Return [X, Y] of the center of cell containing provided text 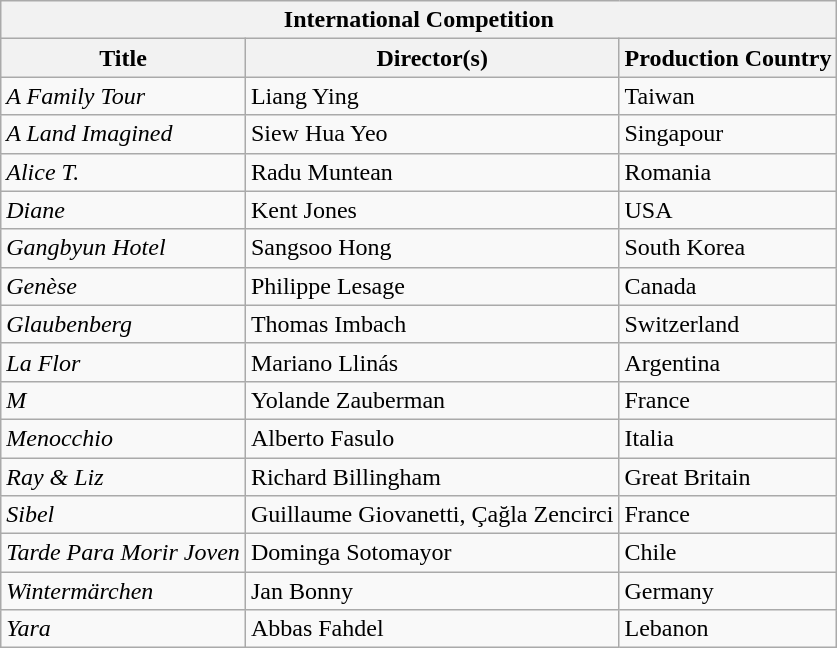
Argentina [728, 362]
Director(s) [432, 58]
USA [728, 210]
Lebanon [728, 629]
Production Country [728, 58]
Germany [728, 591]
Glaubenberg [124, 324]
Ray & Liz [124, 477]
Title [124, 58]
Yara [124, 629]
Sibel [124, 515]
Jan Bonny [432, 591]
Siew Hua Yeo [432, 134]
Singapour [728, 134]
Thomas Imbach [432, 324]
Radu Muntean [432, 172]
Alberto Fasulo [432, 438]
Philippe Lesage [432, 286]
Switzerland [728, 324]
Diane [124, 210]
Dominga Sotomayor [432, 553]
Abbas Fahdel [432, 629]
Italia [728, 438]
Mariano Llinás [432, 362]
Alice T. [124, 172]
Chile [728, 553]
La Flor [124, 362]
Menocchio [124, 438]
A Family Tour [124, 96]
M [124, 400]
Kent Jones [432, 210]
Liang Ying [432, 96]
Gangbyun Hotel [124, 248]
Tarde Para Morir Joven [124, 553]
Taiwan [728, 96]
South Korea [728, 248]
Great Britain [728, 477]
Sangsoo Hong [432, 248]
A Land Imagined [124, 134]
International Competition [419, 20]
Guillaume Giovanetti, Çağla Zencirci [432, 515]
Canada [728, 286]
Yolande Zauberman [432, 400]
Genèse [124, 286]
Richard Billingham [432, 477]
Wintermärchen [124, 591]
Romania [728, 172]
